Find where the given text appears and provide that cell's center as [x, y] coordinate. 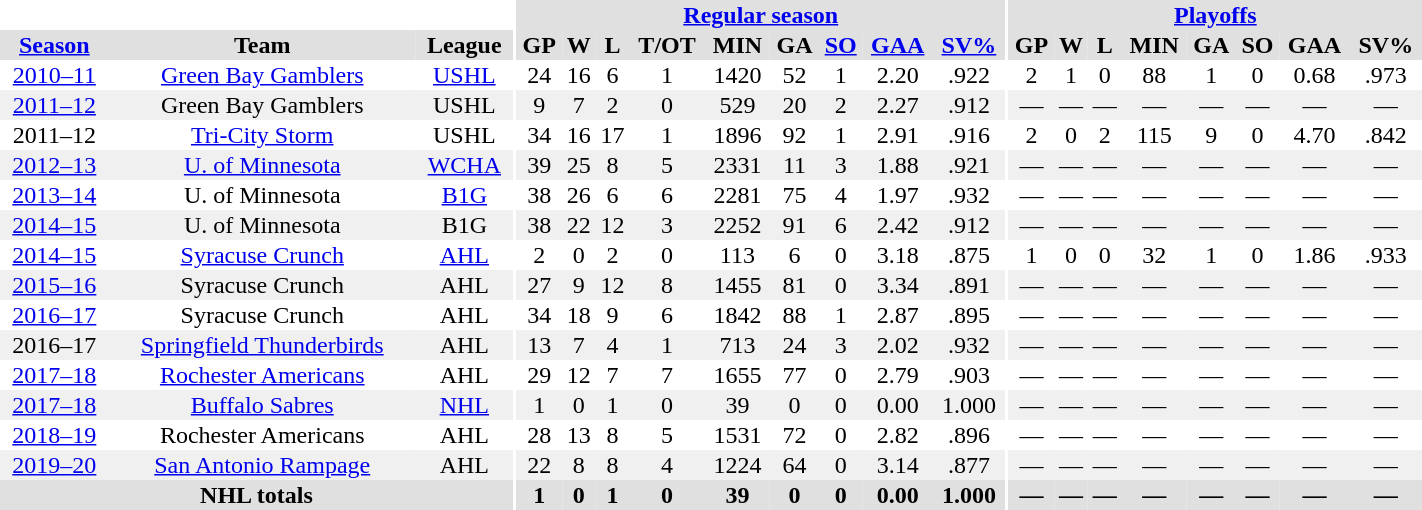
Playoffs [1216, 15]
1842 [738, 315]
.933 [1386, 255]
2.42 [898, 225]
115 [1154, 135]
20 [794, 105]
Season [54, 45]
92 [794, 135]
2.20 [898, 75]
0.68 [1314, 75]
32 [1154, 255]
3.14 [898, 465]
91 [794, 225]
1531 [738, 435]
75 [794, 195]
713 [738, 345]
4.70 [1314, 135]
2015–16 [54, 285]
League [464, 45]
2331 [738, 165]
1455 [738, 285]
.973 [1386, 75]
18 [579, 315]
.895 [969, 315]
2010–11 [54, 75]
3.18 [898, 255]
2252 [738, 225]
2281 [738, 195]
2.79 [898, 375]
1896 [738, 135]
2013–14 [54, 195]
Tri-City Storm [262, 135]
27 [540, 285]
11 [794, 165]
.842 [1386, 135]
52 [794, 75]
Team [262, 45]
2.02 [898, 345]
1224 [738, 465]
NHL totals [256, 495]
29 [540, 375]
2012–13 [54, 165]
64 [794, 465]
Springfield Thunderbirds [262, 345]
Regular season [761, 15]
529 [738, 105]
T/OT [666, 45]
26 [579, 195]
2.91 [898, 135]
81 [794, 285]
113 [738, 255]
1655 [738, 375]
1.86 [1314, 255]
72 [794, 435]
Buffalo Sabres [262, 405]
25 [579, 165]
.896 [969, 435]
17 [613, 135]
2018–19 [54, 435]
77 [794, 375]
.875 [969, 255]
2.82 [898, 435]
1.88 [898, 165]
NHL [464, 405]
1.97 [898, 195]
28 [540, 435]
.921 [969, 165]
.903 [969, 375]
2019–20 [54, 465]
.877 [969, 465]
3.34 [898, 285]
2.87 [898, 315]
2.27 [898, 105]
San Antonio Rampage [262, 465]
WCHA [464, 165]
1420 [738, 75]
.891 [969, 285]
.916 [969, 135]
.922 [969, 75]
